Find where the given text appears and provide that cell's center as (x, y) coordinate. 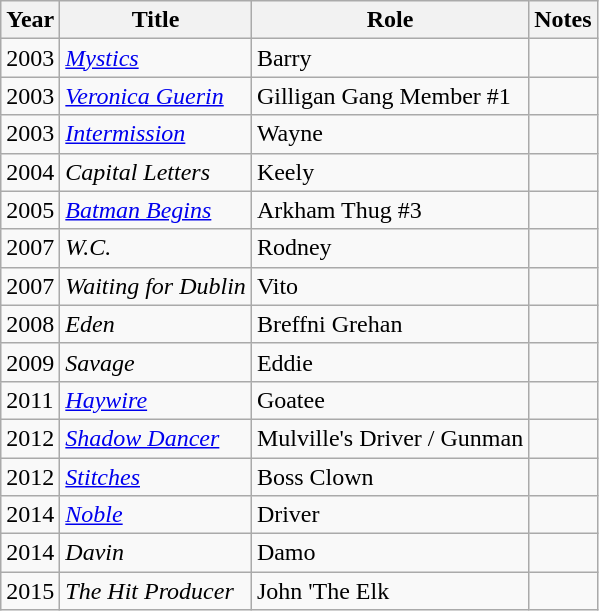
Notes (563, 20)
Davin (156, 553)
John 'The Elk (390, 591)
Batman Begins (156, 210)
Vito (390, 286)
Boss Clown (390, 477)
Eddie (390, 362)
Barry (390, 58)
Stitches (156, 477)
Damo (390, 553)
Veronica Guerin (156, 96)
The Hit Producer (156, 591)
Noble (156, 515)
2004 (30, 172)
Rodney (390, 248)
Capital Letters (156, 172)
Driver (390, 515)
W.C. (156, 248)
2009 (30, 362)
Mystics (156, 58)
Keely (390, 172)
Breffni Grehan (390, 324)
Mulville's Driver / Gunman (390, 438)
Wayne (390, 134)
2005 (30, 210)
Intermission (156, 134)
Goatee (390, 400)
Waiting for Dublin (156, 286)
Gilligan Gang Member #1 (390, 96)
Eden (156, 324)
Year (30, 20)
2011 (30, 400)
Arkham Thug #3 (390, 210)
Savage (156, 362)
Title (156, 20)
2008 (30, 324)
Role (390, 20)
Shadow Dancer (156, 438)
2015 (30, 591)
Haywire (156, 400)
